Find where the given text appears and provide that cell's center as [X, Y] coordinate. 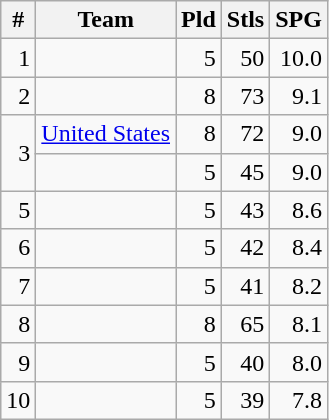
72 [245, 134]
7 [18, 286]
8.6 [299, 210]
9 [18, 362]
6 [18, 248]
8.2 [299, 286]
Pld [199, 20]
50 [245, 58]
40 [245, 362]
Team [106, 20]
42 [245, 248]
Stls [245, 20]
SPG [299, 20]
1 [18, 58]
8.1 [299, 324]
73 [245, 96]
39 [245, 400]
41 [245, 286]
United States [106, 134]
9.1 [299, 96]
# [18, 20]
2 [18, 96]
65 [245, 324]
10.0 [299, 58]
8.0 [299, 362]
8.4 [299, 248]
7.8 [299, 400]
10 [18, 400]
43 [245, 210]
3 [18, 153]
45 [245, 172]
